Find where the given text appears and provide that cell's center as [x, y] coordinate. 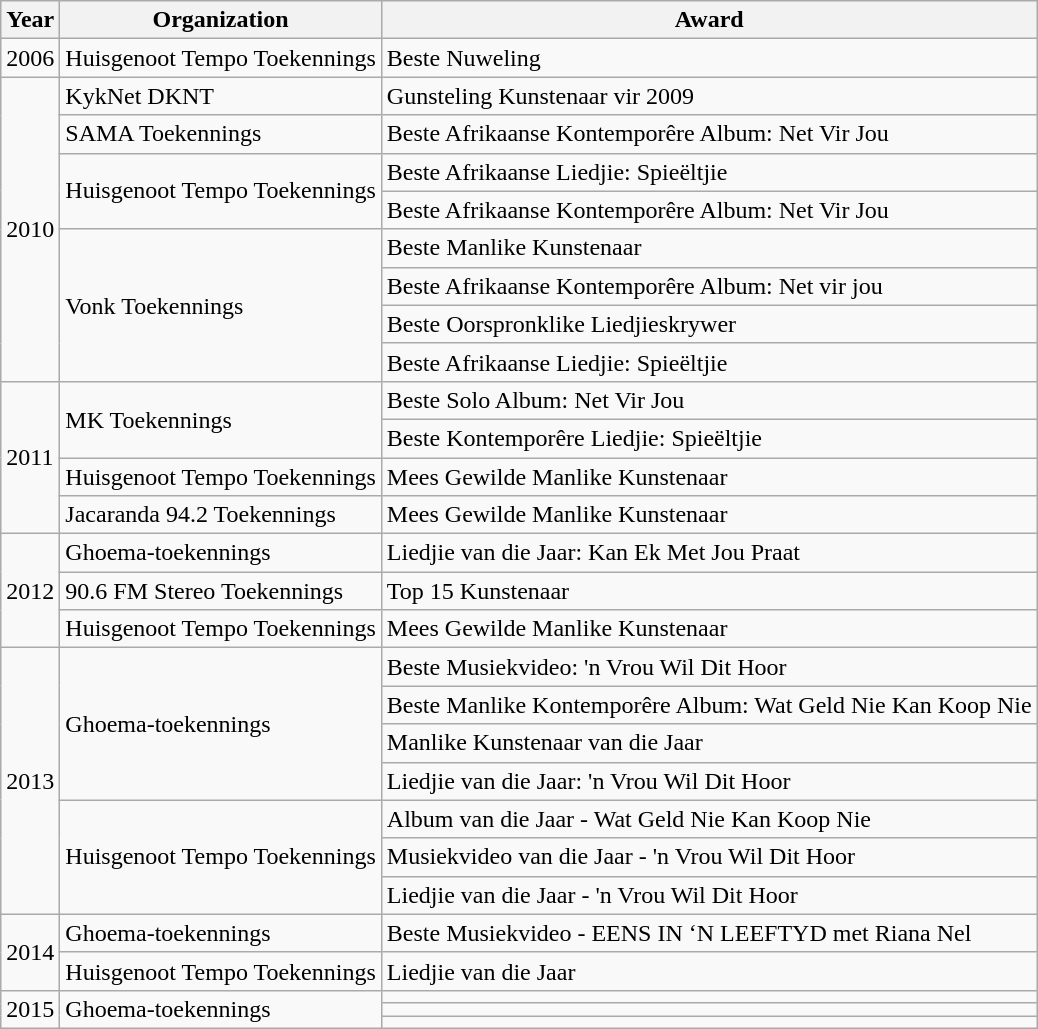
Jacaranda 94.2 Toekennings [220, 515]
Beste Kontemporêre Liedjie: Spieëltjie [709, 438]
2013 [30, 781]
Liedjie van die Jaar - 'n Vrou Wil Dit Hoor [709, 895]
Gunsteling Kunstenaar vir 2009 [709, 96]
Award [709, 20]
2006 [30, 58]
Manlike Kunstenaar van die Jaar [709, 743]
2010 [30, 229]
2014 [30, 952]
2012 [30, 591]
Beste Nuweling [709, 58]
Beste Oorspronklike Liedjieskrywer [709, 324]
Beste Afrikaanse Kontemporêre Album: Net vir jou [709, 286]
Year [30, 20]
SAMA Toekennings [220, 134]
KykNet DKNT [220, 96]
Organization [220, 20]
Beste Manlike Kontemporêre Album: Wat Geld Nie Kan Koop Nie [709, 705]
Beste Manlike Kunstenaar [709, 248]
Beste Musiekvideo - EENS IN ‘N LEEFTYD met Riana Nel [709, 933]
2011 [30, 457]
MK Toekennings [220, 419]
Beste Solo Album: Net Vir Jou [709, 400]
Liedjie van die Jaar: Kan Ek Met Jou Praat [709, 553]
2015 [30, 1009]
Liedjie van die Jaar [709, 971]
90.6 FM Stereo Toekennings [220, 591]
Musiekvideo van die Jaar - 'n Vrou Wil Dit Hoor [709, 857]
Vonk Toekennings [220, 305]
Top 15 Kunstenaar [709, 591]
Beste Musiekvideo: 'n Vrou Wil Dit Hoor [709, 667]
Album van die Jaar - Wat Geld Nie Kan Koop Nie [709, 819]
Liedjie van die Jaar: 'n Vrou Wil Dit Hoor [709, 781]
